Detect which cell encompasses the target text, then output its (x, y) center coordinate. 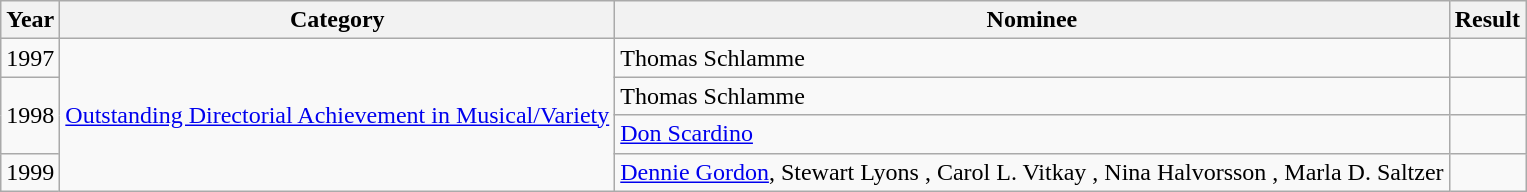
1999 (30, 172)
1998 (30, 115)
Year (30, 20)
Nominee (1032, 20)
Category (338, 20)
Dennie Gordon, Stewart Lyons , Carol L. Vitkay , Nina Halvorsson , Marla D. Saltzer (1032, 172)
Outstanding Directorial Achievement in Musical/Variety (338, 115)
Don Scardino (1032, 134)
1997 (30, 58)
Result (1487, 20)
